Determine the (x, y) coordinate at the center of the cell enclosing the given text.  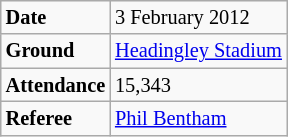
Headingley Stadium (198, 51)
3 February 2012 (198, 17)
Phil Bentham (198, 118)
15,343 (198, 85)
Date (56, 17)
Ground (56, 51)
Referee (56, 118)
Attendance (56, 85)
